Find where the given text appears and provide that cell's center as (x, y) coordinate. 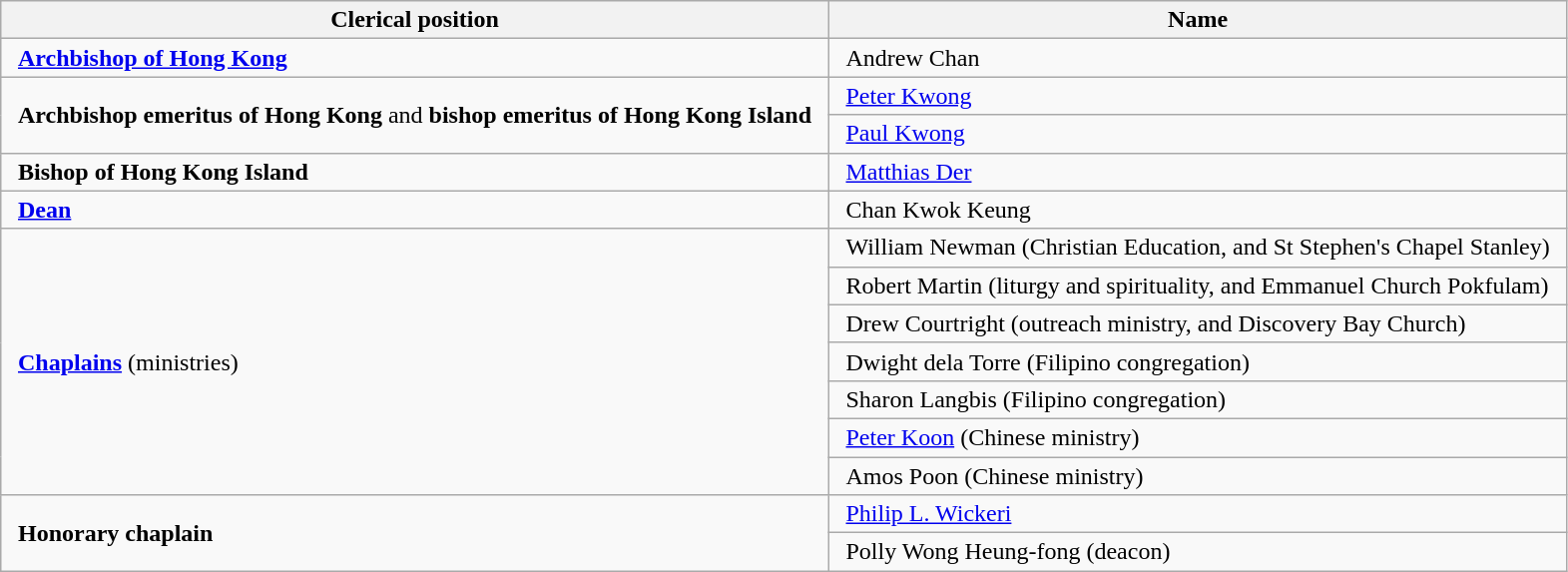
Amos Poon (Chinese ministry) (1198, 476)
Archbishop emeritus of Hong Kong and bishop emeritus of Hong Kong Island (415, 115)
Dean (415, 210)
Name (1198, 20)
Peter Koon (Chinese ministry) (1198, 437)
Andrew Chan (1198, 58)
William Newman (Christian Education, and St Stephen's Chapel Stanley) (1198, 248)
Archbishop of Hong Kong (415, 58)
Drew Courtright (outreach ministry, and Discovery Bay Church) (1198, 323)
Chan Kwok Keung (1198, 210)
Sharon Langbis (Filipino congregation) (1198, 399)
Clerical position (415, 20)
Paul Kwong (1198, 134)
Bishop of Hong Kong Island (415, 172)
Robert Martin (liturgy and spirituality, and Emmanuel Church Pokfulam) (1198, 286)
Philip L. Wickeri (1198, 514)
Honorary chaplain (415, 533)
Polly Wong Heung-fong (deacon) (1198, 552)
Chaplains (ministries) (415, 361)
Peter Kwong (1198, 96)
Dwight dela Torre (Filipino congregation) (1198, 361)
Matthias Der (1198, 172)
